Pinpoint the cell where the given text exists, returning its (X, Y) midpoint coordinate. 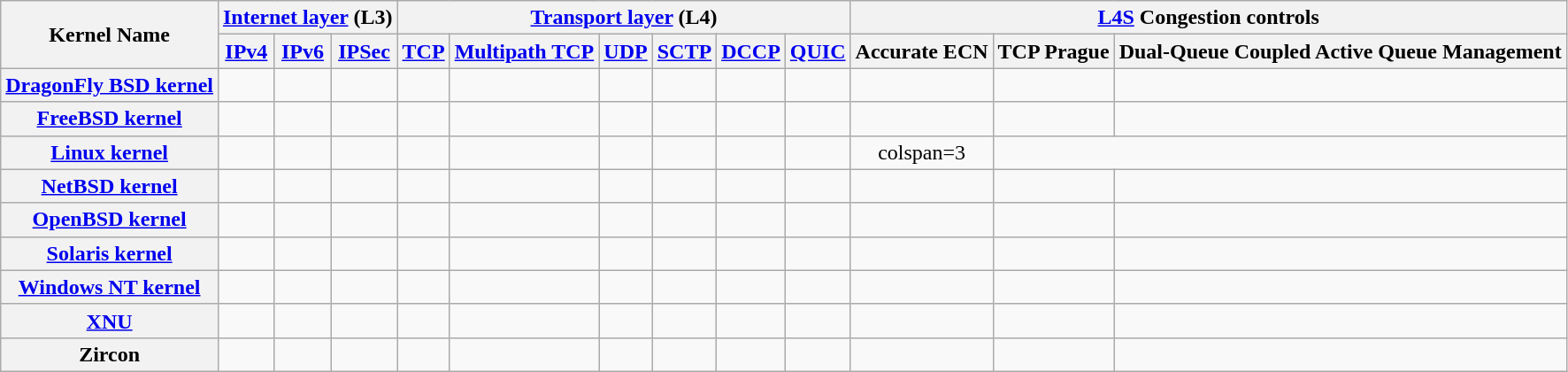
colspan=3 (922, 152)
Kernel Name (110, 35)
OpenBSD kernel (110, 220)
UDP (626, 51)
FreeBSD kernel (110, 119)
Linux kernel (110, 152)
XNU (110, 321)
NetBSD kernel (110, 186)
IPv6 (303, 51)
Windows NT kernel (110, 287)
TCP (423, 51)
L4S Congestion controls (1209, 18)
Solaris kernel (110, 253)
IPSec (365, 51)
Dual-Queue Coupled Active Queue Management (1340, 51)
Internet layer (L3) (308, 18)
Multipath TCP (524, 51)
Accurate ECN (922, 51)
QUIC (818, 51)
TCP Prague (1053, 51)
IPv4 (246, 51)
Transport layer (L4) (624, 18)
SCTP (684, 51)
DCCP (751, 51)
DragonFly BSD kernel (110, 85)
Zircon (110, 354)
